Provide the [x, y] coordinate of the cell's center where the given text is located.  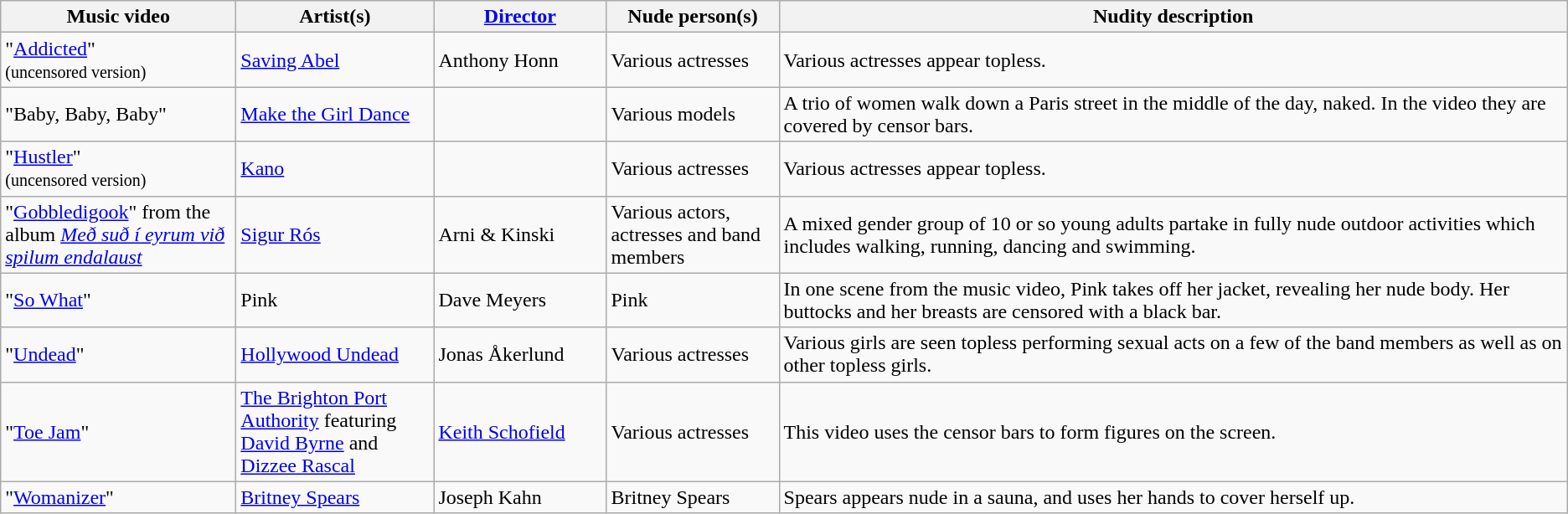
Music video [119, 17]
Make the Girl Dance [335, 114]
This video uses the censor bars to form figures on the screen. [1173, 432]
"Gobbledigook" from the album Með suð í eyrum við spilum endalaust [119, 234]
Sigur Rós [335, 234]
The Brighton Port Authority featuring David Byrne and Dizzee Rascal [335, 432]
Artist(s) [335, 17]
Joseph Kahn [520, 497]
Various models [693, 114]
Various girls are seen topless performing sexual acts on a few of the band members as well as on other topless girls. [1173, 355]
Saving Abel [335, 60]
"Hustler" (uncensored version) [119, 169]
Jonas Åkerlund [520, 355]
Kano [335, 169]
Nude person(s) [693, 17]
In one scene from the music video, Pink takes off her jacket, revealing her nude body. Her buttocks and her breasts are censored with a black bar. [1173, 300]
Director [520, 17]
A mixed gender group of 10 or so young adults partake in fully nude outdoor activities which includes walking, running, dancing and swimming. [1173, 234]
Anthony Honn [520, 60]
"Womanizer" [119, 497]
Keith Schofield [520, 432]
"Baby, Baby, Baby" [119, 114]
Hollywood Undead [335, 355]
"Addicted" (uncensored version) [119, 60]
Nudity description [1173, 17]
Dave Meyers [520, 300]
"So What" [119, 300]
Various actors, actresses and band members [693, 234]
Arni & Kinski [520, 234]
"Toe Jam" [119, 432]
Spears appears nude in a sauna, and uses her hands to cover herself up. [1173, 497]
"Undead" [119, 355]
A trio of women walk down a Paris street in the middle of the day, naked. In the video they are covered by censor bars. [1173, 114]
